Find where the given text appears and provide that cell's center as [x, y] coordinate. 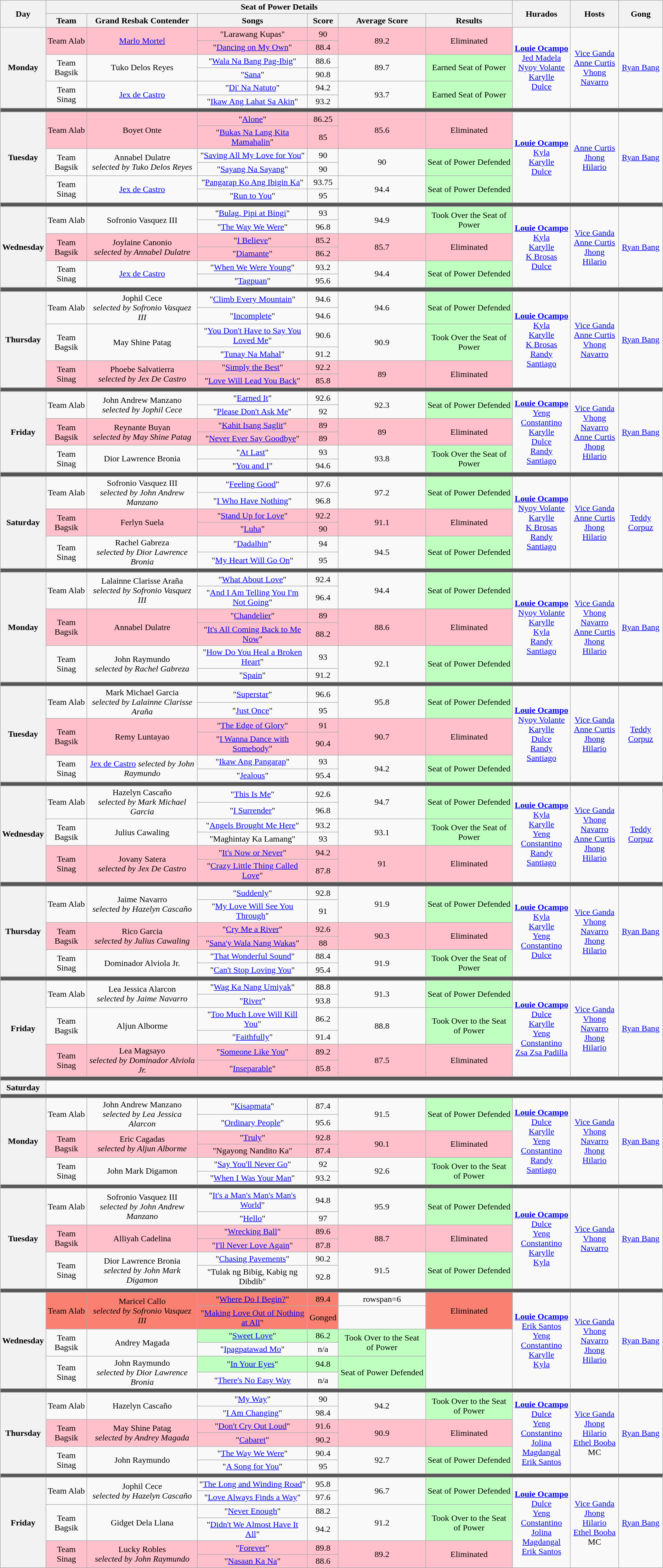
Louie Ocampo Nyoy Volante Karylle Dulce Randy Santiago [541, 734]
"Too Much Love Will Kill You" [252, 1019]
Jophil Ceceselected by Hazelyn Cascaño [142, 1491]
"Say You'll Never Go" [252, 1164]
"In Your Eyes" [252, 1364]
"Crazy Little Thing Called Love" [252, 870]
Louie Ocampo Dulce Karylle Yeng Constantino Randy Santiago [541, 1141]
"Never Enough" [252, 1511]
"Wrecking Ball" [252, 1232]
Louie Ocampo Kyla Karylle Yeng Constantino Randy Santiago [541, 834]
"Cabaret" [252, 1440]
89.7 [382, 68]
"When We Were Young" [252, 267]
Jex de Castro selected by John Raymundo [142, 769]
"Ikaw Ang Pangarap" [252, 762]
Results [469, 21]
91.4 [323, 1037]
"Don't Cry Out Loud" [252, 1426]
"Earned It" [252, 398]
"Truly" [252, 1137]
90.7 [382, 737]
"You Don't Have to Say You Loved Me" [252, 335]
Boyet Onte [142, 130]
"I Believe" [252, 240]
Hosts [594, 14]
John Andrew Manzanoselected by Lea Jessica Alarcon [142, 1114]
90.1 [382, 1144]
Lucky Roblesselected by John Raymundo [142, 1554]
94 [323, 544]
"Di' Na Natuto" [252, 88]
Alliyah Cadelina [142, 1238]
91.3 [382, 994]
"Inseparable" [252, 1068]
Grand Resbak Contender [142, 21]
"Never Ever Say Goodbye" [252, 439]
88.7 [382, 1238]
John Mark Digamon [142, 1171]
92.4 [323, 579]
"Jealous" [252, 775]
Rico Garciaselected by Julius Cawaling [142, 936]
Dominador Alviola Jr. [142, 963]
"I'll Never Love Again" [252, 1245]
John Andrew Manzanoselected by Jophil Cece [142, 405]
"Sayang Na Sayang" [252, 169]
92.1 [382, 664]
Phoebe Salvatierraselected by Jex De Castro [142, 374]
"Wala Na Bang Pag-Ibig" [252, 61]
90.3 [382, 936]
"You and I" [252, 466]
"Love Always Finds a Way" [252, 1497]
"My Way" [252, 1399]
"Love Will Lead You Back" [252, 381]
Louie Ocampo Nyoy Volante Karylle Kyla Randy Santiago [541, 627]
Mark Michael Garciaselected by Lalainne Clarisse Araña [142, 702]
98.4 [323, 1413]
85.7 [382, 247]
Annabel Dulatreselected by Tuko Delos Reyes [142, 162]
93.75 [323, 182]
"Wag Ka Nang Umiyak" [252, 987]
"Ordinary People" [252, 1122]
Songs [252, 21]
93.7 [382, 95]
Andrey Magada [142, 1342]
"Just Once" [252, 710]
Anne Curtis Jhong Hilario [594, 157]
92.7 [382, 1460]
May Shine Patag [142, 342]
"Sweet Love" [252, 1336]
Dior Lawrence Bronia [142, 459]
90.6 [323, 335]
"Spain" [252, 675]
Marlo Mortel [142, 41]
87.5 [382, 1060]
"This Is Me" [252, 794]
"I Surrender" [252, 810]
Hazelyn Cascañoselected by Mark Michael Garcia [142, 802]
"It's Now or Never" [252, 852]
Dior Lawrence Broniaselected by John Mark Digamon [142, 1270]
96.6 [323, 694]
"Saving All My Love for You" [252, 155]
"Ikaw Ang Lahat Sa Akin" [252, 101]
"I Wanna Dance with Somebody" [252, 743]
97 [323, 1218]
85.2 [323, 240]
"When I Was Your Man" [252, 1178]
Louie Ocampo Yeng Constantino Karylle Dulce Randy Santiago [541, 432]
Tuko Delos Reyes [142, 68]
93.1 [382, 832]
"Angels Brought Me Here" [252, 825]
"Cry Me a River" [252, 929]
"The Edge of Glory" [252, 725]
96.7 [382, 1491]
97.2 [382, 493]
Maricel Calloselected by Sofronio Vasquez III [142, 1310]
May Shine Patagselected by Andrey Magada [142, 1433]
Lalainne Clarisse Arañaselected by Sofronio Vasquez III [142, 590]
"Kahit Isang Saglit" [252, 425]
"Faithfully" [252, 1037]
89.6 [323, 1232]
94.7 [382, 802]
Jaime Navarroselected by Hazelyn Cascaño [142, 904]
Annabel Dulatre [142, 627]
91.6 [323, 1426]
"Ngayong Nandito Ka" [252, 1151]
Rachel Gabrezaselected by Dior Lawrence Bronia [142, 552]
"Incomplete" [252, 316]
Lea Jessica Alarconselected by Jaime Navarro [142, 994]
Eric Cagadasselected by Aljun Alborme [142, 1144]
"Can't Stop Loving You" [252, 970]
"Pangarap Ko Ang Ibigin Ka" [252, 182]
"Feeling Good" [252, 484]
92.3 [382, 405]
"At Last" [252, 452]
Vice Ganda Vhong Navarro [594, 1238]
85 [323, 137]
"My Heart Will Go On" [252, 560]
"Simply the Best" [252, 367]
Hazelyn Cascaño [142, 1406]
"Please Don't Ask Me" [252, 412]
"Making Love Out of Nothing at All" [252, 1317]
Louie Ocampo Dulce Karylle Yeng Constantino Zsa Zsa Padilla [541, 1028]
"Ipagpatawad Mo" [252, 1349]
"Sana'y Wala Nang Wakas" [252, 943]
"Climb Every Mountain" [252, 299]
Remy Luntayao [142, 737]
"It's a Man's Man's Man's World" [252, 1200]
"Someone Like You" [252, 1052]
Jophil Ceceselected by Sofronio Vasquez III [142, 308]
Louie Ocampo Kyla Karylle K Brosas Dulce [541, 247]
"Maghintay Ka Lamang" [252, 839]
rowspan=6 [382, 1299]
Gonged [323, 1317]
"Sana" [252, 74]
"Stand Up for Love" [252, 516]
"The Long and Winding Road" [252, 1484]
"It's All Coming Back to Me Now" [252, 634]
"A Song for You" [252, 1467]
"Dadalhin" [252, 544]
95.9 [382, 1207]
Julius Cawaling [142, 832]
"Alone" [252, 119]
Louie Ocampo Erik Santos Yeng Constantino Karylle Kyla [541, 1340]
"Didn't We Almost Have It All" [252, 1529]
"What About Love" [252, 579]
Jovany Sateraselected by Jex De Castro [142, 864]
89.8 [323, 1547]
88 [323, 943]
"Tagpuan" [252, 281]
Sofronio Vasquez III [142, 220]
John Raymundoselected by Dior Lawrence Bronia [142, 1372]
"Bulag, Pipi at Bingi" [252, 213]
Seat of Power Details [279, 7]
Louie Ocampo Dulce Yeng Constantino Karylle Kyla [541, 1238]
Reynante Buyanselected by May Shine Patag [142, 432]
"Chasing Pavements" [252, 1259]
89.4 [323, 1299]
Team [66, 21]
"And I Am Telling You I'm Not Going" [252, 597]
"I Am Changing" [252, 1413]
Lea Magsayoselected by Dominador Alviola Jr. [142, 1060]
"Kisapmata" [252, 1106]
Louie Ocampo Kyla Karylle Yeng Constantino Dulce [541, 931]
91.1 [382, 522]
86.25 [323, 119]
Louie Ocampo Kyla Karylle Dulce [541, 157]
"Tunay Na Mahal" [252, 354]
Average Score [382, 21]
"Forever" [252, 1547]
"Hello" [252, 1218]
Day [23, 14]
"How Do You Heal a Broken Heart" [252, 657]
John Raymundoselected by Rachel Gabreza [142, 664]
Gong [641, 14]
"Diamante" [252, 254]
"Luha" [252, 529]
"Dancing on My Own" [252, 47]
"That Wonderful Sound" [252, 956]
"Suddenly" [252, 893]
Score [323, 21]
Ferlyn Suela [142, 522]
"Superstar" [252, 694]
"My Love Will See You Through" [252, 911]
"River" [252, 1001]
96.4 [323, 597]
Joylaine Canonioselected by Annabel Dulatre [142, 247]
John Raymundo [142, 1460]
"There's No Easy Way [252, 1381]
"Where Do I Begin?" [252, 1299]
"Run to You" [252, 196]
85.6 [382, 130]
Hurados [541, 14]
Louie Ocampo Nyoy Volante Karylle K Brosas Randy Santiago [541, 522]
Louie Ocampo Jed Madela Nyoy Volante Karylle Dulce [541, 68]
Louie Ocampo Kyla Karylle K Brosas Randy Santiago [541, 339]
"Tulak ng Bibig, Kabig ng Dibdib" [252, 1277]
94.9 [382, 220]
90.8 [323, 74]
"Nasaan Ka Na" [252, 1561]
Aljun Alborme [142, 1025]
"I Who Have Nothing" [252, 501]
"Larawang Kupas" [252, 34]
Gidget Dela Llana [142, 1522]
94.5 [382, 552]
"Bukas Na Lang Kita Mamahalin" [252, 137]
"Chandelier" [252, 616]
